Return the [x, y] coordinate for the center point of the cell that contains the specified text.  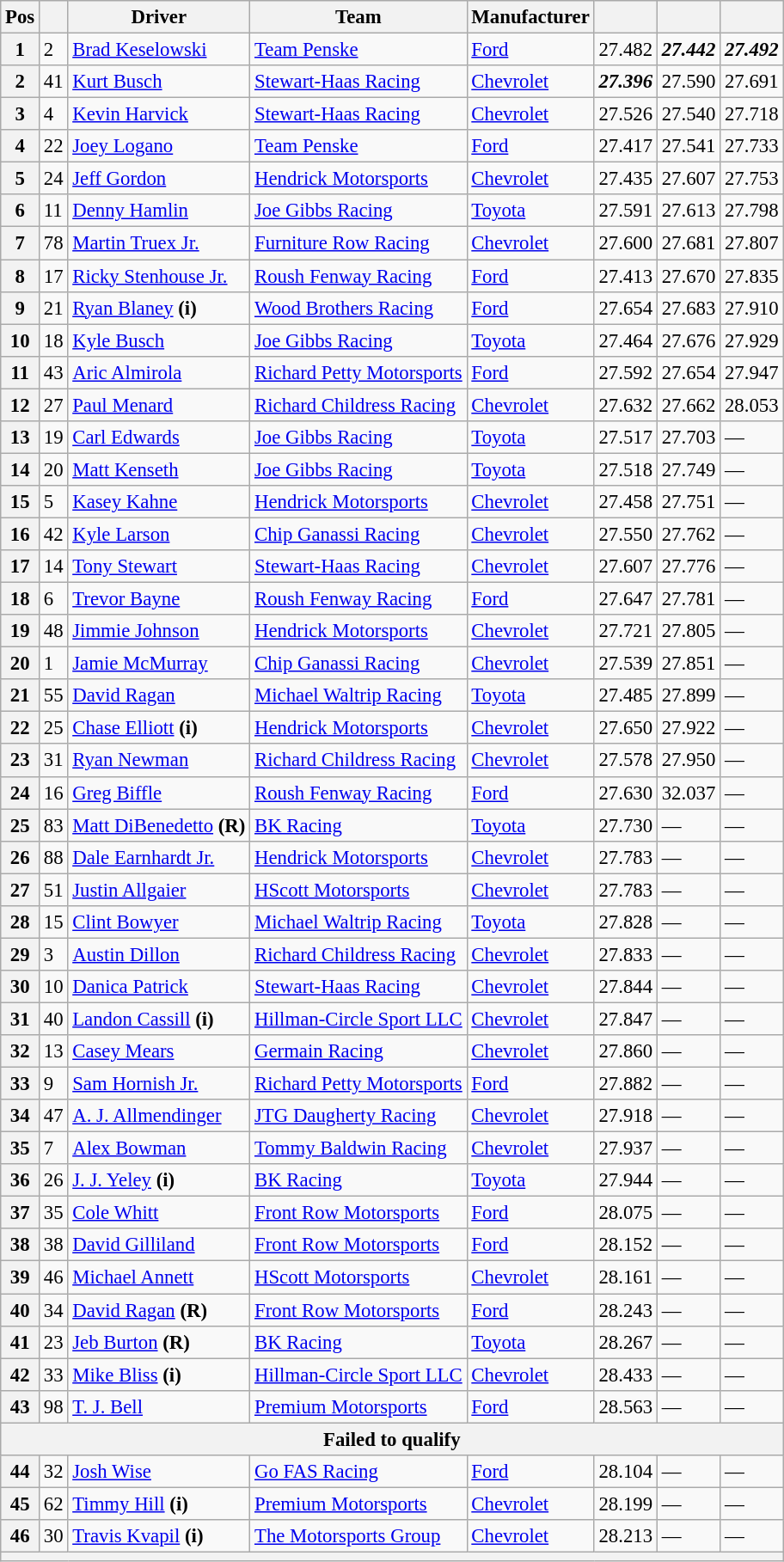
27.844 [626, 987]
Carl Edwards [159, 438]
48 [53, 631]
27.458 [626, 502]
28.075 [626, 1213]
27.947 [751, 372]
Brad Keselowski [159, 50]
27.591 [626, 211]
27.918 [626, 1116]
Travis Kvapil (i) [159, 1536]
27.950 [688, 761]
27.413 [626, 276]
62 [53, 1504]
Paul Menard [159, 405]
Trevor Bayne [159, 599]
Sam Hornish Jr. [159, 1084]
27.592 [626, 372]
27.482 [626, 50]
David Ragan [159, 695]
27.526 [626, 114]
J. J. Yeley (i) [159, 1180]
37 [21, 1213]
28.213 [626, 1536]
Failed to qualify [392, 1439]
51 [53, 890]
36 [21, 1180]
12 [21, 405]
28.104 [626, 1472]
27.517 [626, 438]
27.539 [626, 664]
27.691 [751, 82]
27.650 [626, 728]
27.578 [626, 761]
Michael Annett [159, 1277]
27.435 [626, 179]
28.563 [626, 1406]
Casey Mears [159, 1051]
27.882 [626, 1084]
Manufacturer [530, 17]
28.199 [626, 1504]
28.161 [626, 1277]
27.670 [688, 276]
27.733 [751, 146]
Joey Logano [159, 146]
27.681 [688, 243]
27.518 [626, 469]
27.753 [751, 179]
27.417 [626, 146]
Jimmie Johnson [159, 631]
Jeb Burton (R) [159, 1342]
27.613 [688, 211]
27.676 [688, 340]
32.037 [688, 793]
27.751 [688, 502]
Ryan Blaney (i) [159, 308]
27.703 [688, 438]
Team [358, 17]
Ricky Stenhouse Jr. [159, 276]
Alex Bowman [159, 1149]
Aric Almirola [159, 372]
Cole Whitt [159, 1213]
27.835 [751, 276]
Denny Hamlin [159, 211]
27.749 [688, 469]
28 [21, 922]
Jamie McMurray [159, 664]
A. J. Allmendinger [159, 1116]
Matt DiBenedetto (R) [159, 825]
Austin Dillon [159, 954]
Justin Allgaier [159, 890]
27.600 [626, 243]
27.807 [751, 243]
27.492 [751, 50]
27.721 [626, 631]
27.899 [688, 695]
27.798 [751, 211]
98 [53, 1406]
27.541 [688, 146]
8 [21, 276]
27.464 [626, 340]
Martin Truex Jr. [159, 243]
Pos [21, 17]
Tony Stewart [159, 567]
27.851 [688, 664]
27.550 [626, 534]
28.433 [626, 1375]
Kevin Harvick [159, 114]
27.944 [626, 1180]
78 [53, 243]
27.718 [751, 114]
Clint Bowyer [159, 922]
28.053 [751, 405]
27.632 [626, 405]
Furniture Row Racing [358, 243]
Matt Kenseth [159, 469]
27.485 [626, 695]
27.805 [688, 631]
47 [53, 1116]
27.662 [688, 405]
44 [21, 1472]
27.847 [626, 1019]
83 [53, 825]
Kurt Busch [159, 82]
Tommy Baldwin Racing [358, 1149]
28.152 [626, 1246]
Kyle Busch [159, 340]
Josh Wise [159, 1472]
Chase Elliott (i) [159, 728]
27.442 [688, 50]
29 [21, 954]
27.937 [626, 1149]
Kasey Kahne [159, 502]
27.776 [688, 567]
27.922 [688, 728]
27.683 [688, 308]
27.540 [688, 114]
T. J. Bell [159, 1406]
David Ragan (R) [159, 1310]
Germain Racing [358, 1051]
Kyle Larson [159, 534]
Dale Earnhardt Jr. [159, 857]
27.396 [626, 82]
27.647 [626, 599]
27.590 [688, 82]
Jeff Gordon [159, 179]
39 [21, 1277]
27.860 [626, 1051]
27.781 [688, 599]
Mike Bliss (i) [159, 1375]
28.243 [626, 1310]
27.833 [626, 954]
JTG Daugherty Racing [358, 1116]
45 [21, 1504]
27.929 [751, 340]
88 [53, 857]
27.730 [626, 825]
Ryan Newman [159, 761]
The Motorsports Group [358, 1536]
Greg Biffle [159, 793]
David Gilliland [159, 1246]
28.267 [626, 1342]
27.630 [626, 793]
Danica Patrick [159, 987]
27.828 [626, 922]
Timmy Hill (i) [159, 1504]
Landon Cassill (i) [159, 1019]
Driver [159, 17]
Wood Brothers Racing [358, 308]
Go FAS Racing [358, 1472]
55 [53, 695]
27.910 [751, 308]
27.762 [688, 534]
